Return [X, Y] of the center of cell containing provided text 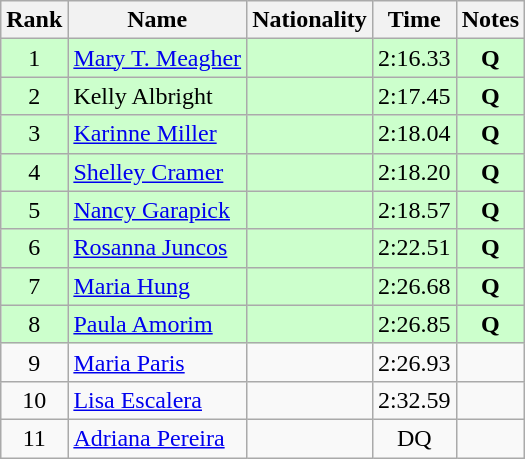
6 [34, 248]
DQ [414, 438]
Name [158, 20]
2:18.04 [414, 134]
Lisa Escalera [158, 400]
9 [34, 362]
2 [34, 96]
Time [414, 20]
2:26.93 [414, 362]
2:32.59 [414, 400]
Rosanna Juncos [158, 248]
7 [34, 286]
10 [34, 400]
1 [34, 58]
Shelley Cramer [158, 172]
2:16.33 [414, 58]
Maria Paris [158, 362]
Adriana Pereira [158, 438]
Rank [34, 20]
Paula Amorim [158, 324]
11 [34, 438]
2:26.85 [414, 324]
Mary T. Meagher [158, 58]
2:18.20 [414, 172]
2:17.45 [414, 96]
Maria Hung [158, 286]
3 [34, 134]
2:22.51 [414, 248]
2:18.57 [414, 210]
Nationality [310, 20]
Nancy Garapick [158, 210]
Kelly Albright [158, 96]
Notes [490, 20]
Karinne Miller [158, 134]
2:26.68 [414, 286]
5 [34, 210]
8 [34, 324]
4 [34, 172]
